Scan for the cell matching the given text and deliver its (x, y) coordinate at center. 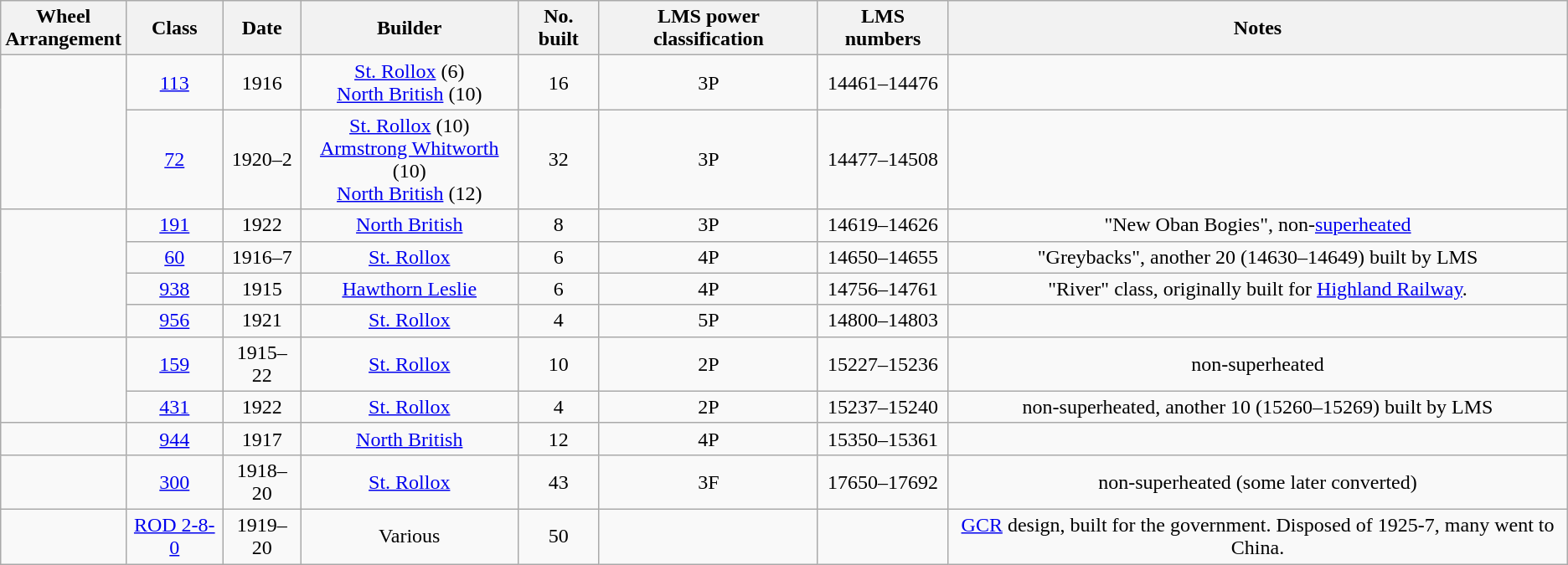
956 (174, 321)
1916–7 (261, 257)
1917 (261, 439)
"Greybacks", another 20 (14630–14649) built by LMS (1258, 257)
St. Rollox (6)North British (10) (409, 82)
No. built (558, 28)
1919–20 (261, 536)
Builder (409, 28)
50 (558, 536)
14477–14508 (883, 159)
5P (709, 321)
Class (174, 28)
15227–15236 (883, 363)
14800–14803 (883, 321)
1920–2 (261, 159)
St. Rollox (10) Armstrong Whitworth (10) North British (12) (409, 159)
16 (558, 82)
10 (558, 363)
ROD 2-8-0 (174, 536)
17650–17692 (883, 482)
60 (174, 257)
300 (174, 482)
WheelArrangement (64, 28)
non-superheated, another 10 (15260–15269) built by LMS (1258, 407)
938 (174, 289)
1921 (261, 321)
"New Oban Bogies", non-superheated (1258, 225)
43 (558, 482)
191 (174, 225)
1918–20 (261, 482)
LMS power classification (709, 28)
LMS numbers (883, 28)
1915 (261, 289)
944 (174, 439)
431 (174, 407)
159 (174, 363)
15350–15361 (883, 439)
72 (174, 159)
Hawthorn Leslie (409, 289)
"River" class, originally built for Highland Railway. (1258, 289)
Notes (1258, 28)
14756–14761 (883, 289)
14461–14476 (883, 82)
8 (558, 225)
15237–15240 (883, 407)
12 (558, 439)
1916 (261, 82)
Date (261, 28)
3F (709, 482)
non-superheated (1258, 363)
GCR design, built for the government. Disposed of 1925-7, many went to China. (1258, 536)
14619–14626 (883, 225)
non-superheated (some later converted) (1258, 482)
113 (174, 82)
Various (409, 536)
14650–14655 (883, 257)
1915–22 (261, 363)
32 (558, 159)
